Extract the (X, Y) coordinate from the center of the cell holding the provided text.  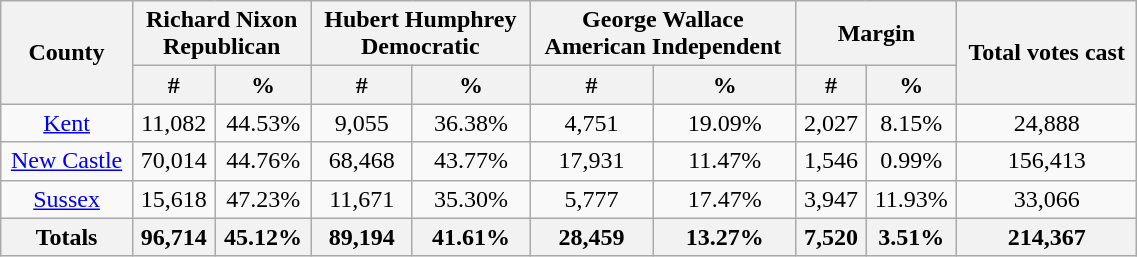
3.51% (912, 237)
28,459 (592, 237)
11,082 (174, 123)
3,947 (831, 199)
24,888 (1047, 123)
2,027 (831, 123)
89,194 (362, 237)
Hubert HumphreyDemocratic (420, 34)
41.61% (470, 237)
47.23% (263, 199)
156,413 (1047, 161)
Totals (67, 237)
0.99% (912, 161)
45.12% (263, 237)
1,546 (831, 161)
4,751 (592, 123)
8.15% (912, 123)
Kent (67, 123)
96,714 (174, 237)
44.53% (263, 123)
214,367 (1047, 237)
Richard NixonRepublican (222, 34)
17,931 (592, 161)
County (67, 52)
Margin (876, 34)
35.30% (470, 199)
11.93% (912, 199)
New Castle (67, 161)
19.09% (724, 123)
Total votes cast (1047, 52)
17.47% (724, 199)
33,066 (1047, 199)
9,055 (362, 123)
13.27% (724, 237)
15,618 (174, 199)
5,777 (592, 199)
Sussex (67, 199)
70,014 (174, 161)
11,671 (362, 199)
11.47% (724, 161)
7,520 (831, 237)
George WallaceAmerican Independent (663, 34)
68,468 (362, 161)
43.77% (470, 161)
44.76% (263, 161)
36.38% (470, 123)
